Scan for the cell matching the given text and deliver its (X, Y) coordinate at center. 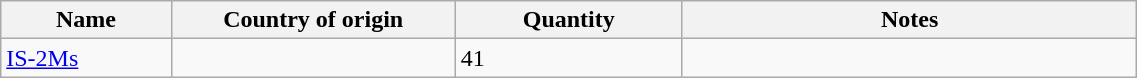
Notes (909, 20)
Name (86, 20)
Country of origin (313, 20)
Quantity (568, 20)
41 (568, 58)
IS-2Ms (86, 58)
